Locate the cell with the specified text and output its [X, Y] center coordinate. 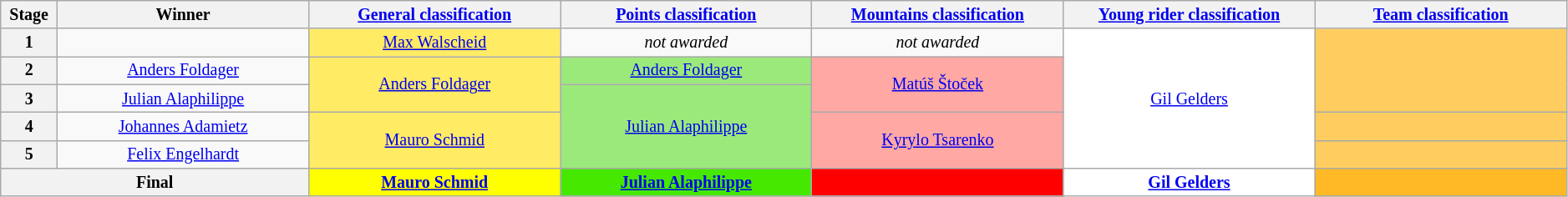
3 [29, 98]
Points classification [687, 15]
Matúš Štoček [937, 85]
Kyrylo Tsarenko [937, 140]
Winner [184, 15]
Johannes Adamietz [184, 127]
Mountains classification [937, 15]
4 [29, 127]
1 [29, 43]
Team classification [1440, 15]
General classification [434, 15]
Stage [29, 15]
Final [155, 182]
5 [29, 154]
Felix Engelhardt [184, 154]
2 [29, 70]
Young rider classification [1190, 15]
Max Walscheid [434, 43]
